Return the (X, Y) coordinate for the center point of the cell that contains the specified text.  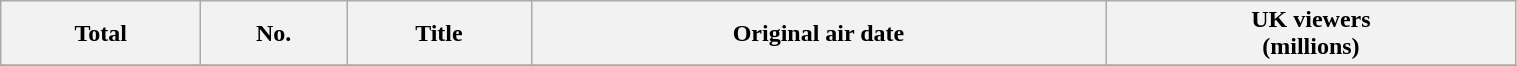
Title (439, 34)
No. (274, 34)
Total (101, 34)
UK viewers(millions) (1311, 34)
Original air date (818, 34)
